Determine the (x, y) coordinate at the center of the cell enclosing the given text.  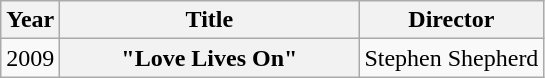
"Love Lives On" (210, 58)
Year (30, 20)
2009 (30, 58)
Director (452, 20)
Title (210, 20)
Stephen Shepherd (452, 58)
